For the text-containing cell, return its midpoint in [X, Y] coordinate format. 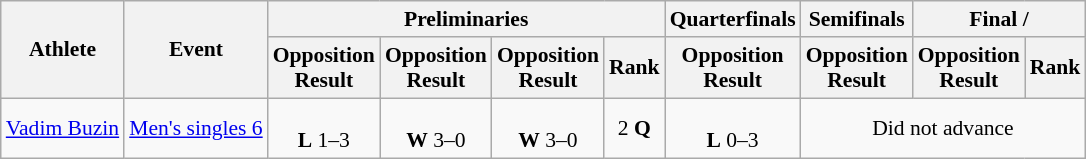
L 0–3 [733, 128]
Event [196, 50]
Men's singles 6 [196, 128]
Athlete [62, 50]
Semifinals [857, 19]
Final / [1000, 19]
Vadim Buzin [62, 128]
2 Q [634, 128]
Did not advance [944, 128]
Preliminaries [466, 19]
L 1–3 [324, 128]
Quarterfinals [733, 19]
